For the text-containing cell, return its midpoint in [x, y] coordinate format. 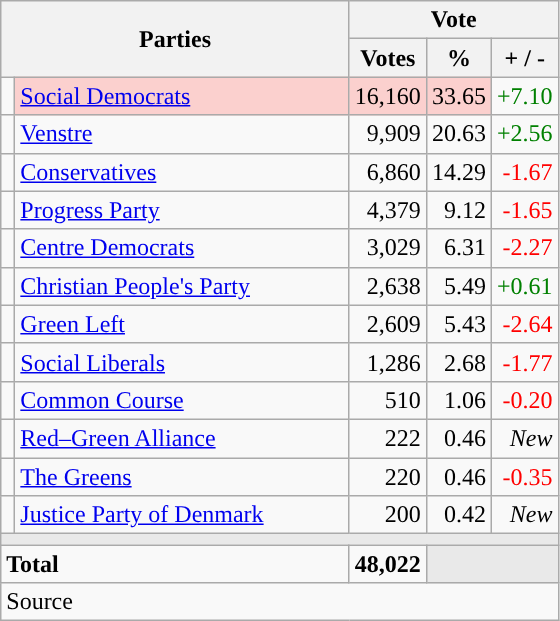
Conservatives [182, 172]
-1.77 [524, 362]
33.65 [458, 96]
Centre Democrats [182, 248]
6.31 [458, 248]
4,379 [388, 210]
222 [388, 438]
+7.10 [524, 96]
-0.35 [524, 477]
The Greens [182, 477]
Common Course [182, 400]
0.42 [458, 515]
Parties [176, 39]
16,160 [388, 96]
Progress Party [182, 210]
3,029 [388, 248]
9.12 [458, 210]
1,286 [388, 362]
Total [176, 564]
510 [388, 400]
220 [388, 477]
48,022 [388, 564]
9,909 [388, 134]
Source [280, 602]
20.63 [458, 134]
5.43 [458, 324]
-2.27 [524, 248]
2,638 [388, 286]
-2.64 [524, 324]
2,609 [388, 324]
-1.65 [524, 210]
-1.67 [524, 172]
Red–Green Alliance [182, 438]
Justice Party of Denmark [182, 515]
6,860 [388, 172]
14.29 [458, 172]
1.06 [458, 400]
Green Left [182, 324]
+2.56 [524, 134]
+0.61 [524, 286]
-0.20 [524, 400]
Social Liberals [182, 362]
200 [388, 515]
Venstre [182, 134]
Vote [454, 20]
5.49 [458, 286]
2.68 [458, 362]
+ / - [524, 58]
Christian People's Party [182, 286]
% [458, 58]
Votes [388, 58]
Social Democrats [182, 96]
